Identify which cell holds the provided text, then report its [X, Y] central coordinate. 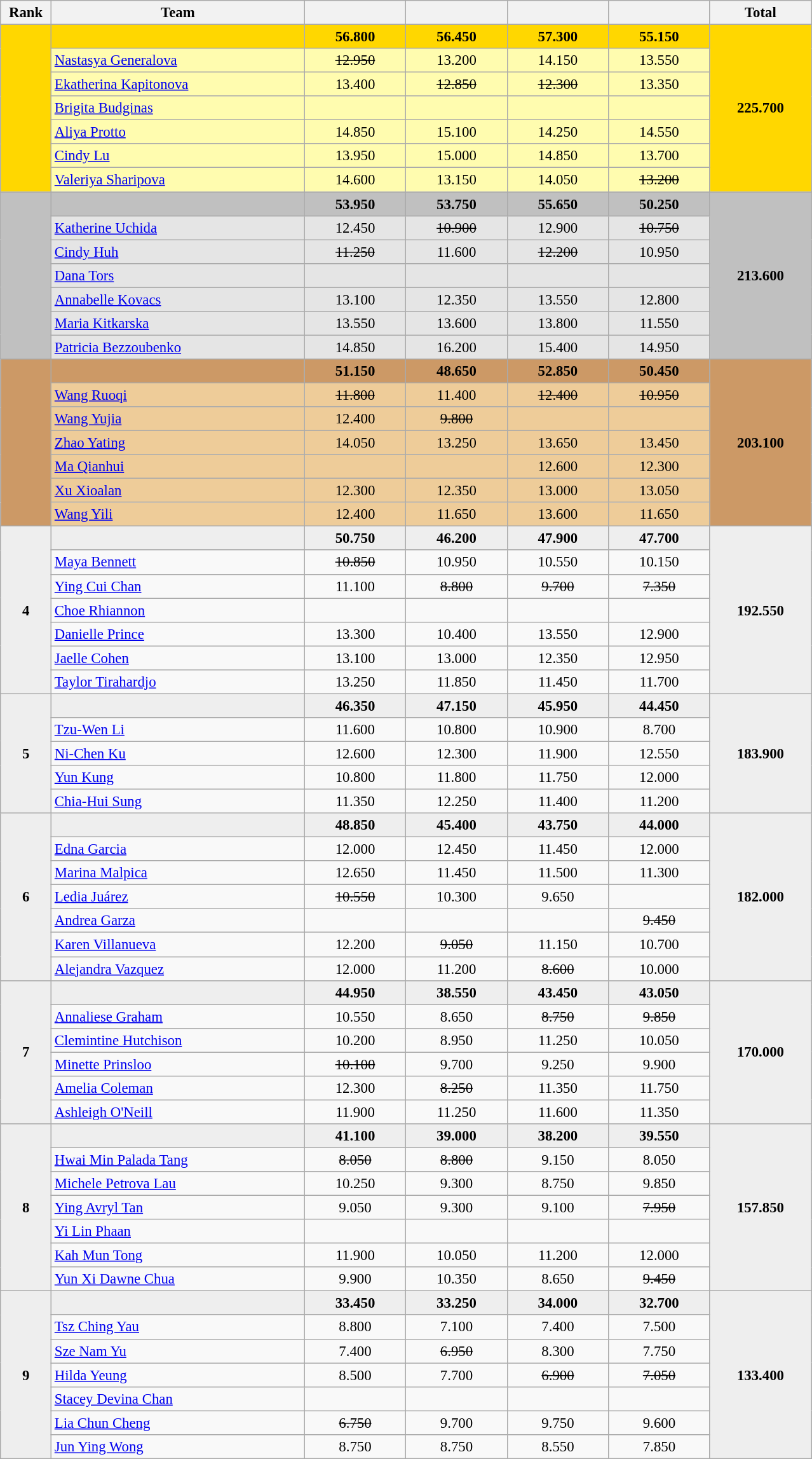
9.250 [558, 1064]
Nastasya Generalova [178, 60]
Xu Xioalan [178, 491]
Choe Rhiannon [178, 610]
Minette Prinsloo [178, 1064]
8.300 [558, 1351]
Total [761, 13]
Jun Ying Wong [178, 1447]
13.300 [355, 634]
56.450 [456, 37]
12.800 [660, 299]
Ekatherina Kapitonova [178, 85]
44.950 [355, 992]
41.100 [355, 1136]
9.650 [558, 897]
53.750 [456, 204]
52.850 [558, 371]
11.700 [660, 682]
213.600 [761, 276]
50.750 [355, 538]
11.150 [558, 945]
Maria Kitkarska [178, 324]
Michele Petrova Lau [178, 1184]
Jaelle Cohen [178, 658]
170.000 [761, 1052]
157.850 [761, 1208]
Marina Malpica [178, 873]
Aliya Protto [178, 132]
48.850 [355, 825]
43.450 [558, 992]
6.950 [456, 1351]
12.650 [355, 873]
10.000 [660, 969]
Zhao Yating [178, 443]
8.700 [660, 730]
44.450 [660, 706]
Cindy Lu [178, 156]
14.250 [558, 132]
Yi Lin Phaan [178, 1231]
8.500 [355, 1375]
13.650 [558, 443]
Wang Yujia [178, 419]
Brigita Budginas [178, 108]
6.750 [355, 1423]
9.800 [456, 419]
Stacey Devina Chan [178, 1399]
Karen Villanueva [178, 945]
Amelia Coleman [178, 1088]
Katherine Uchida [178, 228]
7.700 [456, 1375]
53.950 [355, 204]
10.200 [355, 1040]
Valeriya Sharipova [178, 180]
11.550 [660, 324]
47.900 [558, 538]
10.100 [355, 1064]
Maya Bennett [178, 563]
38.550 [456, 992]
133.400 [761, 1374]
39.000 [456, 1136]
225.700 [761, 108]
45.400 [456, 825]
8.600 [558, 969]
182.000 [761, 896]
16.200 [456, 347]
13.450 [660, 443]
10.700 [660, 945]
10.850 [355, 563]
10.250 [355, 1184]
32.700 [660, 1303]
Ni-Chen Ku [178, 753]
203.100 [761, 442]
10.300 [456, 897]
14.950 [660, 347]
Ashleigh O'Neill [178, 1112]
7.500 [660, 1327]
Clemintine Hutchison [178, 1040]
13.700 [660, 156]
8.950 [456, 1040]
Hilda Yeung [178, 1375]
11.500 [558, 873]
6 [26, 896]
13.350 [660, 85]
56.800 [355, 37]
9.100 [558, 1208]
48.650 [456, 371]
Dana Tors [178, 275]
9.750 [558, 1423]
47.700 [660, 538]
Yun Xi Dawne Chua [178, 1279]
Lia Chun Cheng [178, 1423]
10.400 [456, 634]
183.900 [761, 753]
Team [178, 13]
9.150 [558, 1160]
11.100 [355, 586]
13.950 [355, 156]
Wang Yili [178, 514]
14.600 [355, 180]
Ying Avryl Tan [178, 1208]
Chia-Hui Sung [178, 802]
12.850 [456, 85]
Kah Mun Tong [178, 1256]
7.950 [660, 1208]
8.250 [456, 1088]
50.250 [660, 204]
46.200 [456, 538]
10.150 [660, 563]
15.100 [456, 132]
12.550 [660, 753]
8 [26, 1208]
Ying Cui Chan [178, 586]
Cindy Huh [178, 252]
33.250 [456, 1303]
Patricia Bezzoubenko [178, 347]
Tzu-Wen Li [178, 730]
55.650 [558, 204]
14.550 [660, 132]
7.350 [660, 586]
57.300 [558, 37]
9 [26, 1374]
7.050 [660, 1375]
11.300 [660, 873]
Danielle Prince [178, 634]
51.150 [355, 371]
13.050 [660, 491]
38.200 [558, 1136]
192.550 [761, 610]
39.550 [660, 1136]
Tsz Ching Yau [178, 1327]
50.450 [660, 371]
Hwai Min Palada Tang [178, 1160]
4 [26, 610]
7.850 [660, 1447]
11.850 [456, 682]
13.400 [355, 85]
13.800 [558, 324]
14.150 [558, 60]
33.450 [355, 1303]
6.900 [558, 1375]
15.000 [456, 156]
34.000 [558, 1303]
7.750 [660, 1351]
10.750 [660, 228]
9.600 [660, 1423]
43.050 [660, 992]
43.750 [558, 825]
Annabelle Kovacs [178, 299]
Ma Qianhui [178, 467]
7 [26, 1052]
44.000 [660, 825]
8.550 [558, 1447]
Edna Garcia [178, 849]
47.150 [456, 706]
Alejandra Vazquez [178, 969]
45.950 [558, 706]
Sze Nam Yu [178, 1351]
46.350 [355, 706]
Annaliese Graham [178, 1017]
10.350 [456, 1279]
5 [26, 753]
13.150 [456, 180]
7.100 [456, 1327]
Taylor Tirahardjo [178, 682]
Andrea Garza [178, 921]
55.150 [660, 37]
15.400 [558, 347]
Rank [26, 13]
Yun Kung [178, 777]
Wang Ruoqi [178, 395]
12.250 [456, 802]
Ledia Juárez [178, 897]
